Return the (X, Y) coordinate for the center point of the cell that contains the specified text.  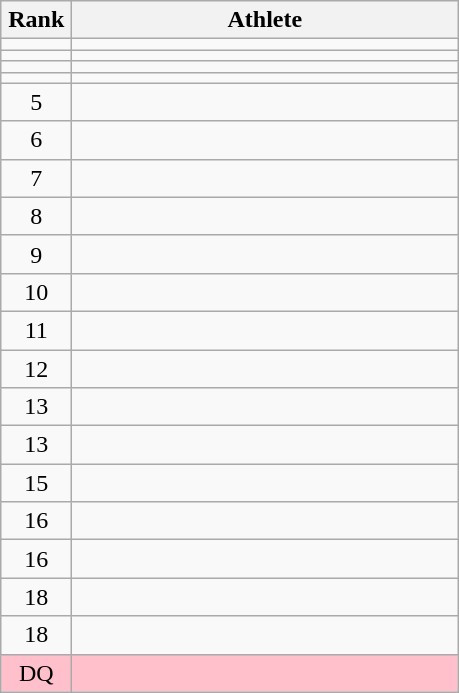
DQ (36, 673)
9 (36, 254)
8 (36, 216)
Athlete (265, 20)
Rank (36, 20)
12 (36, 369)
15 (36, 483)
7 (36, 178)
5 (36, 102)
6 (36, 140)
10 (36, 292)
11 (36, 330)
